Scan for the cell matching the given text and deliver its [X, Y] coordinate at center. 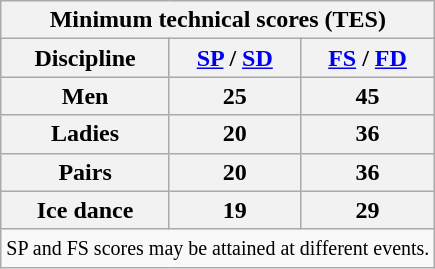
Pairs [86, 172]
SP / SD [234, 58]
FS / FD [368, 58]
Men [86, 96]
Minimum technical scores (TES) [218, 20]
Discipline [86, 58]
19 [234, 210]
Ladies [86, 134]
45 [368, 96]
25 [234, 96]
SP and FS scores may be attained at different events. [218, 248]
Ice dance [86, 210]
29 [368, 210]
